Search for the cell housing the specified text and yield its [X, Y] center coordinate. 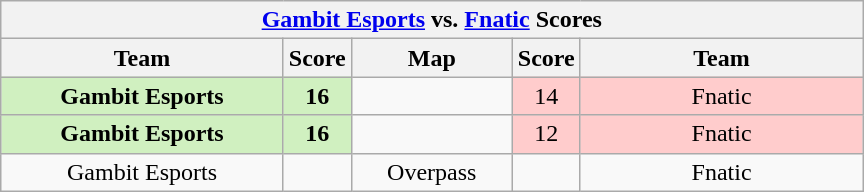
14 [546, 96]
Map [432, 58]
Gambit Esports vs. Fnatic Scores [432, 20]
12 [546, 134]
Overpass [432, 172]
